Locate the cell with the specified text and output its [X, Y] center coordinate. 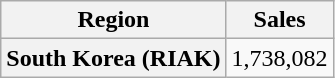
1,738,082 [280, 58]
South Korea (RIAK) [114, 58]
Region [114, 20]
Sales [280, 20]
